Output the [X, Y] coordinate of the center of the cell containing the given text.  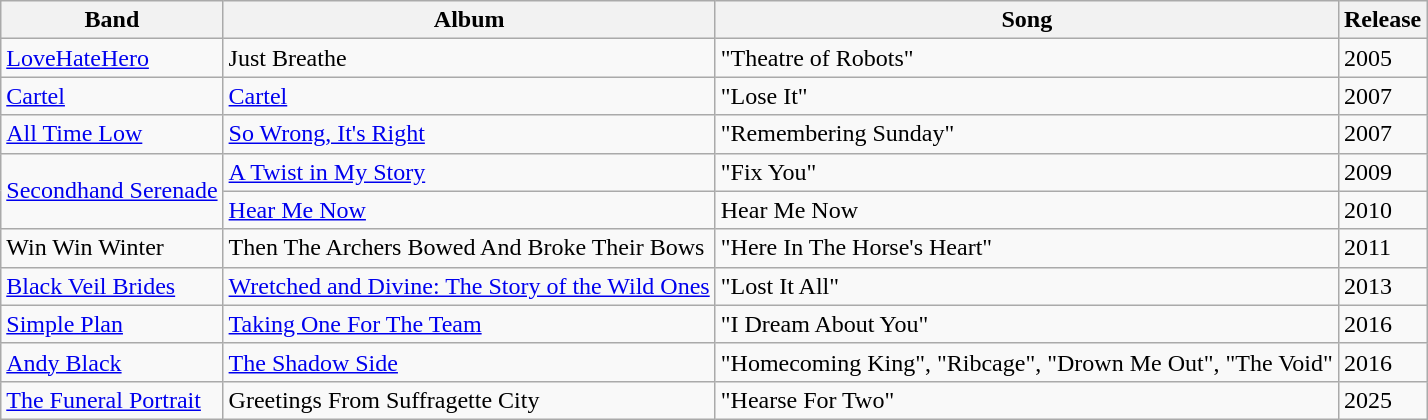
"Fix You" [1026, 172]
"Here In The Horse's Heart" [1026, 248]
Release [1382, 20]
"Homecoming King", "Ribcage", "Drown Me Out", "The Void" [1026, 362]
2009 [1382, 172]
Song [1026, 20]
Band [112, 20]
2025 [1382, 400]
Andy Black [112, 362]
"Lose It" [1026, 96]
Simple Plan [112, 324]
So Wrong, It's Right [469, 134]
LoveHateHero [112, 58]
"Hearse For Two" [1026, 400]
A Twist in My Story [469, 172]
Album [469, 20]
Just Breathe [469, 58]
All Time Low [112, 134]
Win Win Winter [112, 248]
2011 [1382, 248]
Black Veil Brides [112, 286]
Secondhand Serenade [112, 191]
Wretched and Divine: The Story of the Wild Ones [469, 286]
"Theatre of Robots" [1026, 58]
Taking One For The Team [469, 324]
2013 [1382, 286]
"Lost It All" [1026, 286]
"I Dream About You" [1026, 324]
2010 [1382, 210]
"Remembering Sunday" [1026, 134]
2005 [1382, 58]
Greetings From Suffragette City [469, 400]
The Funeral Portrait [112, 400]
The Shadow Side [469, 362]
Then The Archers Bowed And Broke Their Bows [469, 248]
